Capture the cell that displays the provided text and extract its (X, Y) central coordinate. 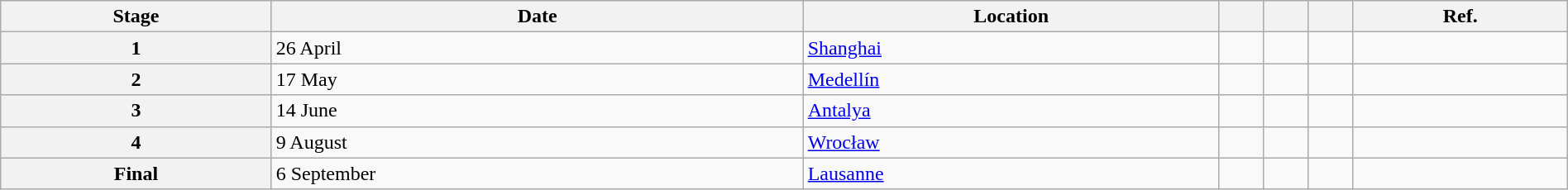
4 (136, 142)
6 September (538, 173)
Stage (136, 17)
Wrocław (1011, 142)
Date (538, 17)
3 (136, 111)
Location (1011, 17)
Final (136, 173)
Antalya (1011, 111)
1 (136, 48)
Ref. (1460, 17)
26 April (538, 48)
9 August (538, 142)
17 May (538, 79)
Lausanne (1011, 173)
14 June (538, 111)
2 (136, 79)
Medellín (1011, 79)
Shanghai (1011, 48)
